Detect which cell encompasses the target text, then output its [x, y] center coordinate. 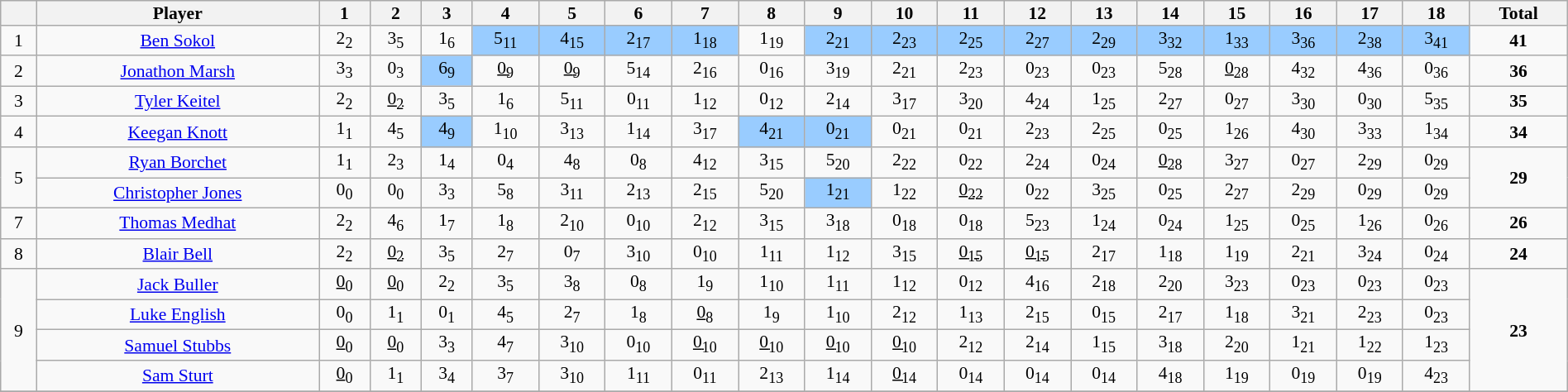
03 [395, 71]
325 [1103, 194]
48 [571, 162]
6 [638, 13]
036 [1436, 71]
330 [1303, 101]
341 [1436, 41]
Player [178, 13]
07 [571, 255]
218 [1103, 284]
24 [1518, 255]
115 [1103, 346]
69 [447, 71]
333 [1370, 132]
528 [1170, 71]
Christopher Jones [178, 194]
238 [1370, 41]
Jonathon Marsh [178, 71]
134 [1436, 132]
26 [1518, 223]
323 [1236, 284]
327 [1236, 162]
026 [1436, 223]
416 [1037, 284]
58 [505, 194]
Keegan Knott [178, 132]
418 [1170, 375]
12 [1037, 13]
Luke English [178, 314]
Jack Buller [178, 284]
29 [1518, 178]
320 [971, 101]
04 [505, 162]
224 [1037, 162]
Tyler Keitel [178, 101]
47 [505, 346]
10 [904, 13]
133 [1236, 41]
016 [772, 71]
124 [1103, 223]
38 [571, 284]
Ben Sokol [178, 41]
13 [1103, 13]
332 [1170, 41]
421 [772, 132]
01 [447, 314]
46 [395, 223]
123 [1436, 346]
49 [447, 132]
210 [571, 223]
311 [571, 194]
424 [1037, 101]
Sam Sturt [178, 375]
430 [1303, 132]
432 [1303, 71]
Total [1518, 13]
336 [1303, 41]
436 [1370, 71]
Blair Bell [178, 255]
321 [1303, 314]
222 [904, 162]
319 [838, 71]
415 [571, 41]
030 [1370, 101]
15 [1236, 13]
216 [705, 71]
41 [1518, 41]
36 [1518, 71]
423 [1436, 375]
514 [638, 71]
37 [505, 375]
535 [1436, 101]
Ryan Borchet [178, 162]
412 [705, 162]
523 [1037, 223]
Thomas Medhat [178, 223]
Samuel Stubbs [178, 346]
324 [1370, 255]
113 [971, 314]
313 [571, 132]
